Extract the [x, y] coordinate from the center of the cell holding the provided text.  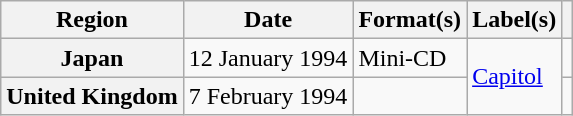
12 January 1994 [268, 58]
Region [92, 20]
Japan [92, 58]
Format(s) [410, 20]
United Kingdom [92, 96]
7 February 1994 [268, 96]
Label(s) [514, 20]
Date [268, 20]
Mini-CD [410, 58]
Capitol [514, 77]
